Extract the [X, Y] coordinate from the center of the cell holding the provided text.  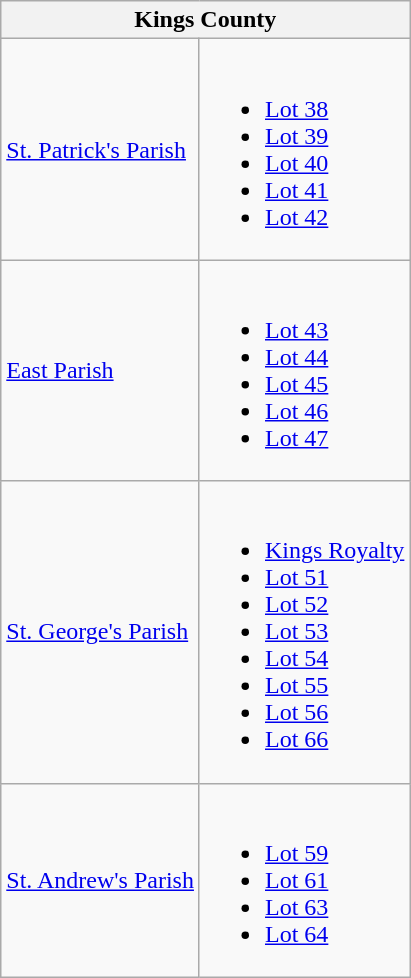
Kings RoyaltyLot 51Lot 52Lot 53Lot 54Lot 55Lot 56Lot 66 [304, 632]
St. Andrew's Parish [100, 880]
Lot 59Lot 61Lot 63Lot 64 [304, 880]
Lot 38Lot 39Lot 40Lot 41Lot 42 [304, 150]
Lot 43Lot 44Lot 45Lot 46Lot 47 [304, 370]
East Parish [100, 370]
Kings County [206, 20]
St. Patrick's Parish [100, 150]
St. George's Parish [100, 632]
